Provide the (x, y) coordinate of the cell's center where the given text is located.  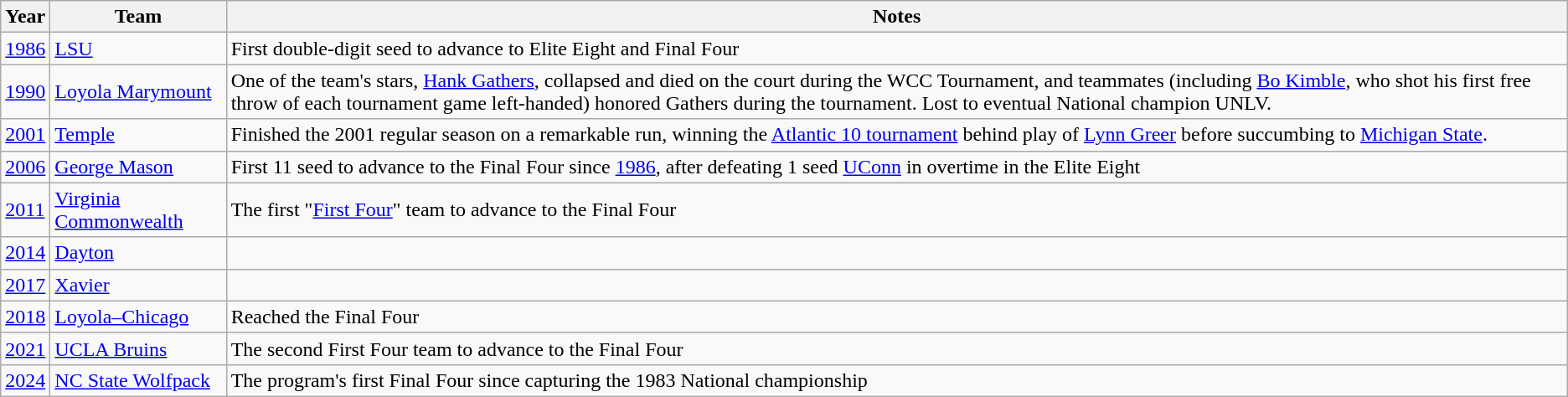
1990 (25, 92)
2001 (25, 135)
1986 (25, 49)
2017 (25, 285)
Notes (896, 17)
Temple (138, 135)
2024 (25, 380)
First 11 seed to advance to the Final Four since 1986, after defeating 1 seed UConn in overtime in the Elite Eight (896, 167)
NC State Wolfpack (138, 380)
2014 (25, 253)
Loyola Marymount (138, 92)
The program's first Final Four since capturing the 1983 National championship (896, 380)
Xavier (138, 285)
2011 (25, 209)
Reached the Final Four (896, 317)
Team (138, 17)
First double-digit seed to advance to Elite Eight and Final Four (896, 49)
LSU (138, 49)
2006 (25, 167)
2021 (25, 348)
2018 (25, 317)
Virginia Commonwealth (138, 209)
The first "First Four" team to advance to the Final Four (896, 209)
The second First Four team to advance to the Final Four (896, 348)
UCLA Bruins (138, 348)
Loyola–Chicago (138, 317)
Dayton (138, 253)
George Mason (138, 167)
Year (25, 17)
